Determine the [x, y] coordinate at the center of the cell enclosing the given text.  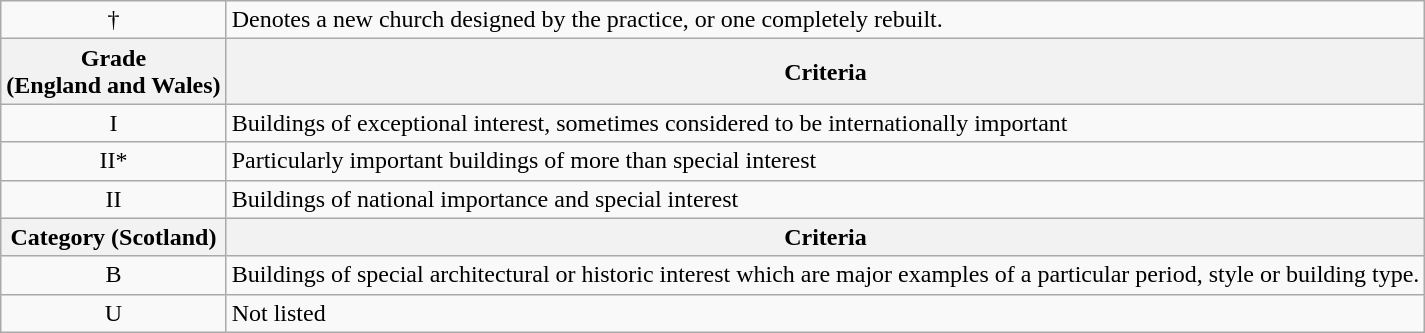
U [114, 313]
Buildings of exceptional interest, sometimes considered to be internationally important [826, 123]
Grade(England and Wales) [114, 72]
II* [114, 161]
Denotes a new church designed by the practice, or one completely rebuilt. [826, 20]
Buildings of special architectural or historic interest which are major examples of a particular period, style or building type. [826, 275]
Not listed [826, 313]
† [114, 20]
II [114, 199]
Category (Scotland) [114, 237]
Particularly important buildings of more than special interest [826, 161]
B [114, 275]
I [114, 123]
Buildings of national importance and special interest [826, 199]
